Output the (X, Y) coordinate of the center of the cell containing the given text.  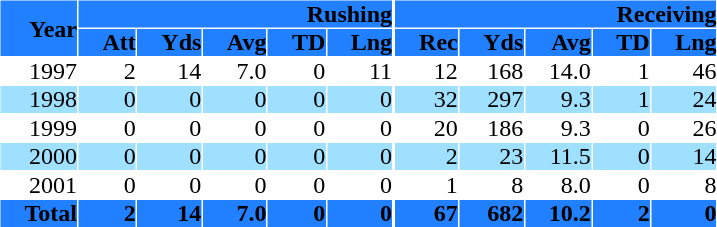
168 (491, 72)
20 (426, 128)
11.5 (558, 156)
Rushing (235, 14)
186 (491, 128)
46 (684, 72)
2001 (38, 186)
Rec (426, 42)
1999 (38, 128)
8.0 (558, 186)
Att (106, 42)
26 (684, 128)
1998 (38, 100)
682 (491, 214)
24 (684, 100)
2000 (38, 156)
11 (360, 72)
Year (38, 28)
32 (426, 100)
1997 (38, 72)
297 (491, 100)
67 (426, 214)
14.0 (558, 72)
Receiving (556, 14)
23 (491, 156)
Total (38, 214)
10.2 (558, 214)
12 (426, 72)
